From the cell containing the given text, extract its center point as [X, Y] coordinate. 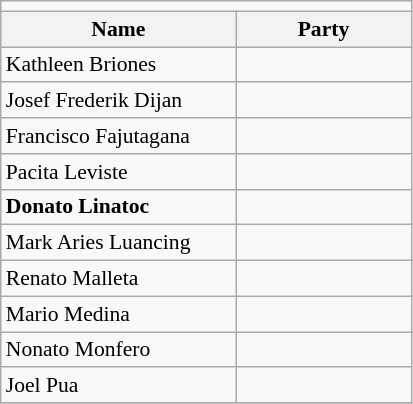
Mario Medina [118, 314]
Donato Linatoc [118, 207]
Name [118, 29]
Pacita Leviste [118, 172]
Nonato Monfero [118, 350]
Mark Aries Luancing [118, 243]
Joel Pua [118, 386]
Francisco Fajutagana [118, 136]
Josef Frederik Dijan [118, 101]
Renato Malleta [118, 279]
Party [324, 29]
Kathleen Briones [118, 65]
